Capture the cell that displays the provided text and extract its [X, Y] central coordinate. 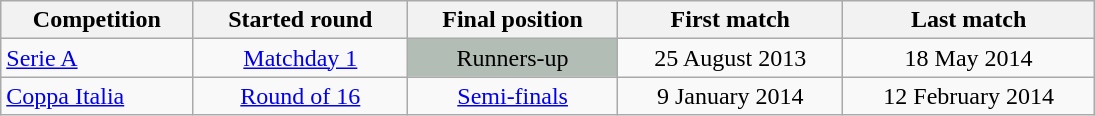
Runners-up [513, 58]
Round of 16 [300, 96]
Last match [968, 20]
Started round [300, 20]
12 February 2014 [968, 96]
9 January 2014 [730, 96]
Competition [97, 20]
18 May 2014 [968, 58]
First match [730, 20]
25 August 2013 [730, 58]
Serie A [97, 58]
Semi-finals [513, 96]
Final position [513, 20]
Matchday 1 [300, 58]
Coppa Italia [97, 96]
